Find where the given text appears and provide that cell's center as [x, y] coordinate. 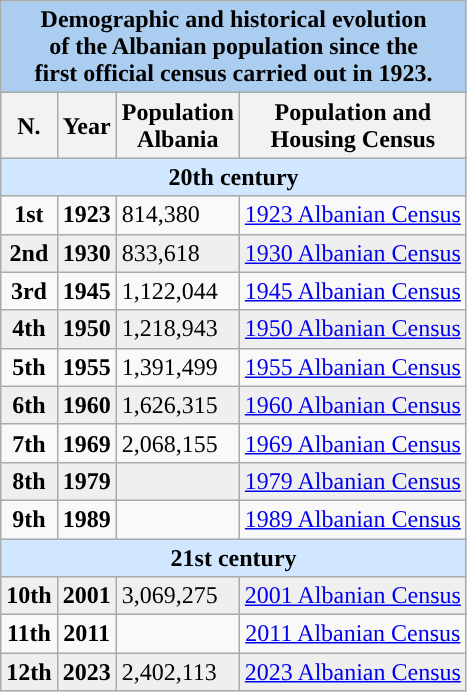
1955 [86, 367]
9th [29, 519]
1,122,044 [178, 291]
1945 [86, 291]
1,218,943 [178, 329]
1950 Albanian Census [352, 329]
Demographic and historical evolution of the Albanian population since the first official census carried out in 1923. [234, 47]
2023 Albanian Census [352, 672]
1979 Albanian Census [352, 481]
1945 Albanian Census [352, 291]
833,618 [178, 253]
6th [29, 405]
2011 Albanian Census [352, 634]
Year [86, 126]
2nd [29, 253]
1960 [86, 405]
12th [29, 672]
N. [29, 126]
1955 Albanian Census [352, 367]
5th [29, 367]
1950 [86, 329]
1960 Albanian Census [352, 405]
3,069,275 [178, 596]
2001 Albanian Census [352, 596]
1989 [86, 519]
10th [29, 596]
20th century [234, 177]
1923 [86, 215]
1979 [86, 481]
Population and Housing Census [352, 126]
21st century [234, 557]
1969 Albanian Census [352, 443]
8th [29, 481]
1st [29, 215]
1923 Albanian Census [352, 215]
7th [29, 443]
4th [29, 329]
3rd [29, 291]
PopulationAlbania [178, 126]
2,402,113 [178, 672]
1930 [86, 253]
1,626,315 [178, 405]
11th [29, 634]
1,391,499 [178, 367]
2023 [86, 672]
814,380 [178, 215]
1969 [86, 443]
2001 [86, 596]
1930 Albanian Census [352, 253]
2,068,155 [178, 443]
1989 Albanian Census [352, 519]
2011 [86, 634]
